Provide the [X, Y] coordinate of the cell's center where the given text is located.  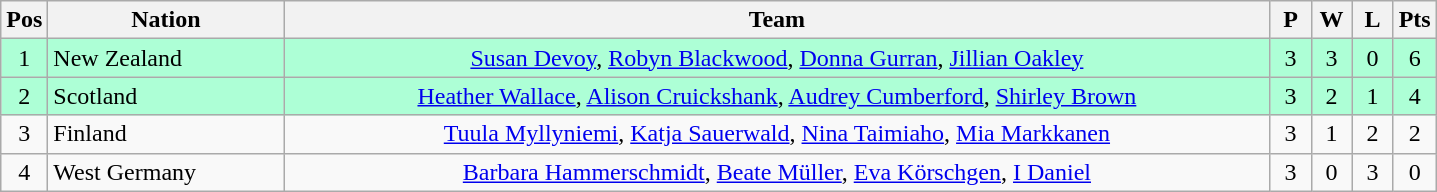
W [1332, 20]
Team [777, 20]
Nation [166, 20]
Susan Devoy, Robyn Blackwood, Donna Gurran, Jillian Oakley [777, 58]
West Germany [166, 172]
6 [1414, 58]
Barbara Hammerschmidt, Beate Müller, Eva Körschgen, I Daniel [777, 172]
Pos [24, 20]
Finland [166, 134]
Heather Wallace, Alison Cruickshank, Audrey Cumberford, Shirley Brown [777, 96]
P [1290, 20]
L [1372, 20]
Pts [1414, 20]
Tuula Myllyniemi, Katja Sauerwald, Nina Taimiaho, Mia Markkanen [777, 134]
Scotland [166, 96]
New Zealand [166, 58]
